Pinpoint the cell where the given text exists, returning its (X, Y) midpoint coordinate. 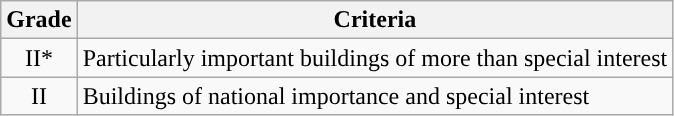
II (39, 96)
II* (39, 58)
Buildings of national importance and special interest (375, 96)
Particularly important buildings of more than special interest (375, 58)
Grade (39, 20)
Criteria (375, 20)
